Search for the cell housing the specified text and yield its (x, y) center coordinate. 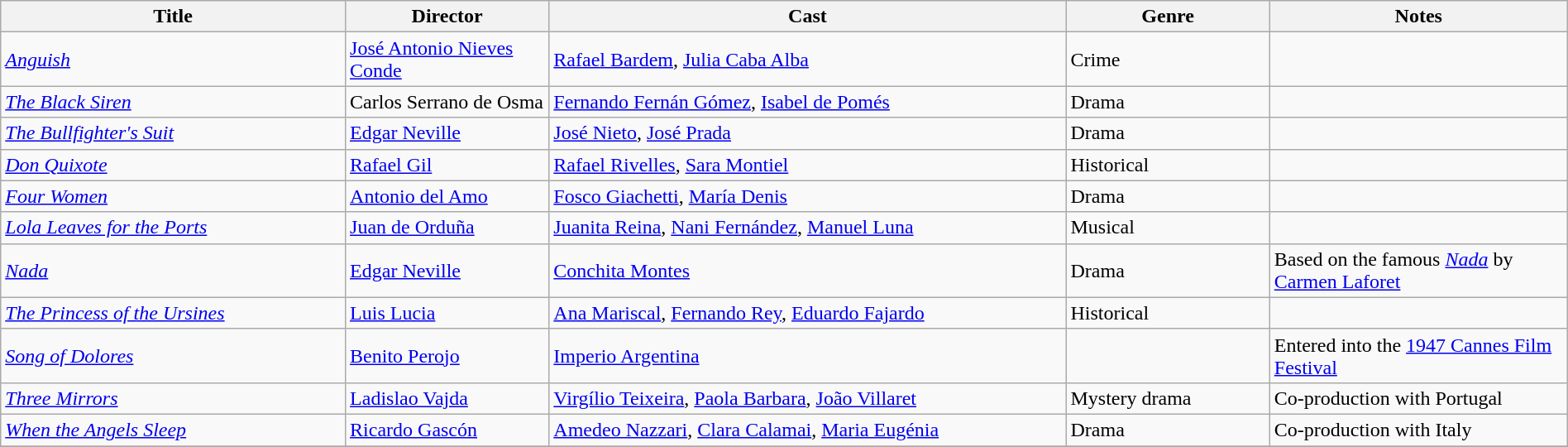
José Nieto, José Prada (807, 133)
Imperio Argentina (807, 356)
Rafael Gil (447, 165)
Carlos Serrano de Osma (447, 102)
Luis Lucia (447, 313)
Genre (1168, 17)
Four Women (174, 196)
Notes (1418, 17)
Don Quixote (174, 165)
Song of Dolores (174, 356)
The Princess of the Ursines (174, 313)
Cast (807, 17)
Three Mirrors (174, 398)
Virgílio Teixeira, Paola Barbara, João Villaret (807, 398)
The Black Siren (174, 102)
Director (447, 17)
Co-production with Portugal (1418, 398)
Based on the famous Nada by Carmen Laforet (1418, 270)
Amedeo Nazzari, Clara Calamai, Maria Eugénia (807, 430)
Entered into the 1947 Cannes Film Festival (1418, 356)
Rafael Bardem, Julia Caba Alba (807, 60)
Mystery drama (1168, 398)
Fernando Fernán Gómez, Isabel de Pomés (807, 102)
When the Angels Sleep (174, 430)
Benito Perojo (447, 356)
Antonio del Amo (447, 196)
Conchita Montes (807, 270)
Fosco Giachetti, María Denis (807, 196)
Rafael Rivelles, Sara Montiel (807, 165)
Nada (174, 270)
Lola Leaves for the Ports (174, 228)
Musical (1168, 228)
Juanita Reina, Nani Fernández, Manuel Luna (807, 228)
Title (174, 17)
Ricardo Gascón (447, 430)
Crime (1168, 60)
Anguish (174, 60)
Ladislao Vajda (447, 398)
Ana Mariscal, Fernando Rey, Eduardo Fajardo (807, 313)
Co-production with Italy (1418, 430)
The Bullfighter's Suit (174, 133)
Juan de Orduña (447, 228)
José Antonio Nieves Conde (447, 60)
